Extract the [x, y] coordinate from the center of the cell holding the provided text.  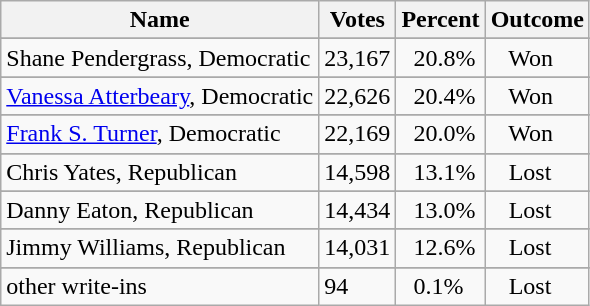
14,598 [358, 172]
0.1% [440, 286]
Vanessa Atterbeary, Democratic [160, 96]
Name [160, 20]
Shane Pendergrass, Democratic [160, 58]
20.4% [440, 96]
20.8% [440, 58]
Danny Eaton, Republican [160, 210]
Votes [358, 20]
12.6% [440, 248]
13.1% [440, 172]
other write-ins [160, 286]
Frank S. Turner, Democratic [160, 134]
Percent [440, 20]
Outcome [537, 20]
22,169 [358, 134]
20.0% [440, 134]
14,031 [358, 248]
Chris Yates, Republican [160, 172]
23,167 [358, 58]
13.0% [440, 210]
14,434 [358, 210]
94 [358, 286]
22,626 [358, 96]
Jimmy Williams, Republican [160, 248]
